Capture the cell that displays the provided text and extract its (X, Y) central coordinate. 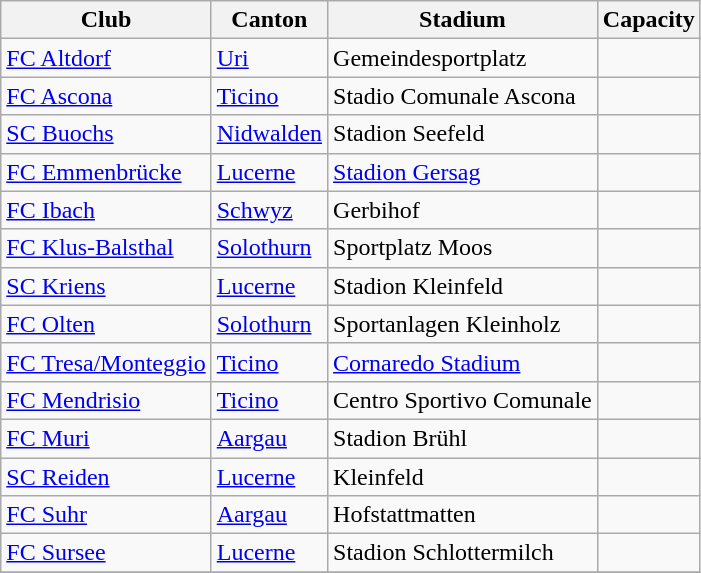
FC Olten (106, 324)
FC Mendrisio (106, 400)
FC Emmenbrücke (106, 172)
Centro Sportivo Comunale (463, 400)
Gerbihof (463, 210)
Hofstattmatten (463, 515)
Stadion Schlottermilch (463, 553)
Stadion Brühl (463, 438)
Kleinfeld (463, 477)
Canton (269, 20)
Uri (269, 58)
FC Klus-Balsthal (106, 248)
Sportplatz Moos (463, 248)
Schwyz (269, 210)
FC Ascona (106, 96)
FC Ibach (106, 210)
Cornaredo Stadium (463, 362)
FC Tresa/Monteggio (106, 362)
Stadio Comunale Ascona (463, 96)
Sportanlagen Kleinholz (463, 324)
FC Muri (106, 438)
Capacity (648, 20)
SC Buochs (106, 134)
Stadion Gersag (463, 172)
Stadion Kleinfeld (463, 286)
FC Altdorf (106, 58)
Gemeindesportplatz (463, 58)
Nidwalden (269, 134)
FC Sursee (106, 553)
FC Suhr (106, 515)
Stadium (463, 20)
SC Reiden (106, 477)
Club (106, 20)
Stadion Seefeld (463, 134)
SC Kriens (106, 286)
